Find where the given text appears and provide that cell's center as (x, y) coordinate. 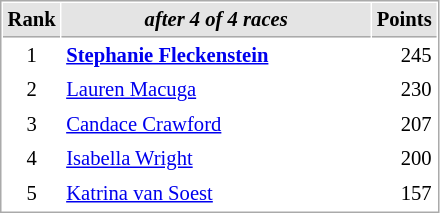
Candace Crawford (216, 124)
Isabella Wright (216, 158)
230 (404, 90)
Points (404, 20)
4 (32, 158)
2 (32, 90)
Katrina van Soest (216, 194)
after 4 of 4 races (216, 20)
Rank (32, 20)
207 (404, 124)
200 (404, 158)
1 (32, 56)
245 (404, 56)
Stephanie Fleckenstein (216, 56)
Lauren Macuga (216, 90)
3 (32, 124)
157 (404, 194)
5 (32, 194)
